Capture the cell that displays the provided text and extract its [X, Y] central coordinate. 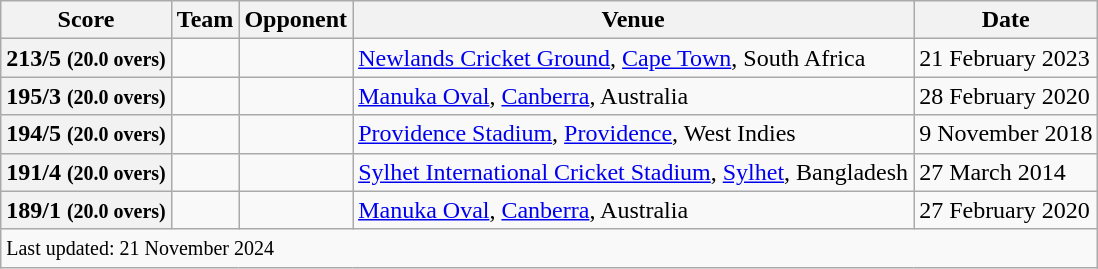
195/3 (20.0 overs) [86, 96]
Sylhet International Cricket Stadium, Sylhet, Bangladesh [634, 172]
Date [1006, 20]
194/5 (20.0 overs) [86, 134]
Opponent [296, 20]
28 February 2020 [1006, 96]
Providence Stadium, Providence, West Indies [634, 134]
9 November 2018 [1006, 134]
Score [86, 20]
189/1 (20.0 overs) [86, 210]
Team [205, 20]
Last updated: 21 November 2024 [550, 248]
27 February 2020 [1006, 210]
Venue [634, 20]
27 March 2014 [1006, 172]
21 February 2023 [1006, 58]
Newlands Cricket Ground, Cape Town, South Africa [634, 58]
191/4 (20.0 overs) [86, 172]
213/5 (20.0 overs) [86, 58]
